Locate the cell with the specified text and output its (x, y) center coordinate. 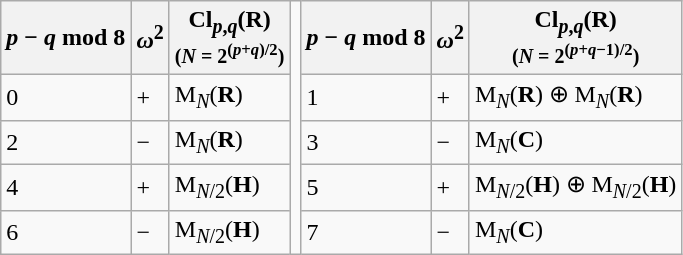
5 (366, 187)
7 (366, 232)
MN(R) ⊕ MN(R) (575, 97)
4 (66, 187)
2 (66, 142)
Clp,q(R)(N = 2(p+q)/2) (230, 38)
0 (66, 97)
6 (66, 232)
3 (366, 142)
MN/2(H) ⊕ MN/2(H) (575, 187)
1 (366, 97)
Clp,q(R)(N = 2(p+q−1)/2) (575, 38)
